Scan for the cell matching the given text and deliver its [X, Y] coordinate at center. 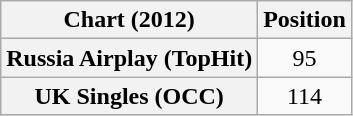
Russia Airplay (TopHit) [130, 58]
UK Singles (OCC) [130, 96]
Position [305, 20]
95 [305, 58]
Chart (2012) [130, 20]
114 [305, 96]
